Return the (X, Y) coordinate for the center point of the cell that contains the specified text.  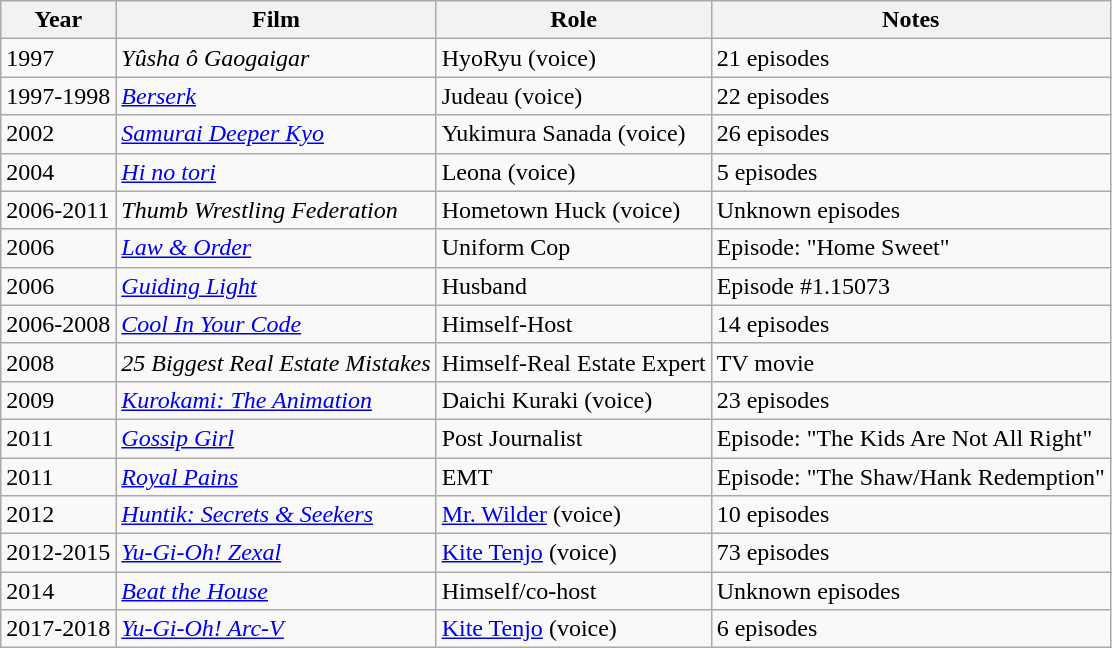
Berserk (276, 96)
Gossip Girl (276, 438)
EMT (574, 477)
23 episodes (910, 400)
1997-1998 (58, 96)
22 episodes (910, 96)
Judeau (voice) (574, 96)
Royal Pains (276, 477)
Notes (910, 20)
73 episodes (910, 553)
Huntik: Secrets & Seekers (276, 515)
Yûsha ô Gaogaigar (276, 58)
1997 (58, 58)
Himself-Real Estate Expert (574, 362)
6 episodes (910, 629)
Hometown Huck (voice) (574, 210)
5 episodes (910, 172)
2002 (58, 134)
Yu-Gi-Oh! Arc-V (276, 629)
Guiding Light (276, 286)
2012 (58, 515)
2012-2015 (58, 553)
2014 (58, 591)
Husband (574, 286)
Leona (voice) (574, 172)
Yu-Gi-Oh! Zexal (276, 553)
Mr. Wilder (voice) (574, 515)
Episode: "The Shaw/Hank Redemption" (910, 477)
Himself/co-host (574, 591)
Kurokami: The Animation (276, 400)
Hi no tori (276, 172)
2006-2011 (58, 210)
Daichi Kuraki (voice) (574, 400)
Beat the House (276, 591)
2017-2018 (58, 629)
Episode: "The Kids Are Not All Right" (910, 438)
26 episodes (910, 134)
2008 (58, 362)
Role (574, 20)
Thumb Wrestling Federation (276, 210)
14 episodes (910, 324)
25 Biggest Real Estate Mistakes (276, 362)
Episode: "Home Sweet" (910, 248)
2009 (58, 400)
Film (276, 20)
Post Journalist (574, 438)
Yukimura Sanada (voice) (574, 134)
Law & Order (276, 248)
Samurai Deeper Kyo (276, 134)
Year (58, 20)
HyoRyu (voice) (574, 58)
Himself-Host (574, 324)
2004 (58, 172)
10 episodes (910, 515)
Episode #1.15073 (910, 286)
21 episodes (910, 58)
Cool In Your Code (276, 324)
TV movie (910, 362)
2006-2008 (58, 324)
Uniform Cop (574, 248)
